Scan for the cell matching the given text and deliver its (x, y) coordinate at center. 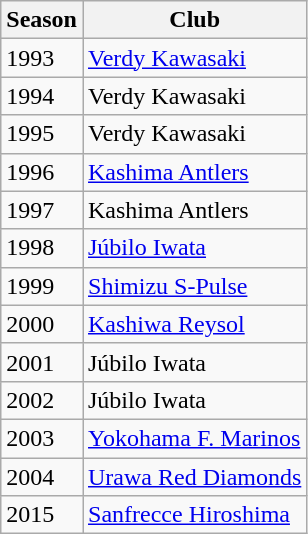
2004 (42, 477)
1994 (42, 96)
Urawa Red Diamonds (194, 477)
Shimizu S-Pulse (194, 286)
Season (42, 20)
2000 (42, 324)
1997 (42, 210)
2003 (42, 438)
2002 (42, 400)
1993 (42, 58)
1996 (42, 172)
Kashiwa Reysol (194, 324)
2015 (42, 515)
Club (194, 20)
Yokohama F. Marinos (194, 438)
1999 (42, 286)
Sanfrecce Hiroshima (194, 515)
2001 (42, 362)
1995 (42, 134)
1998 (42, 248)
